For the text-containing cell, return its midpoint in (x, y) coordinate format. 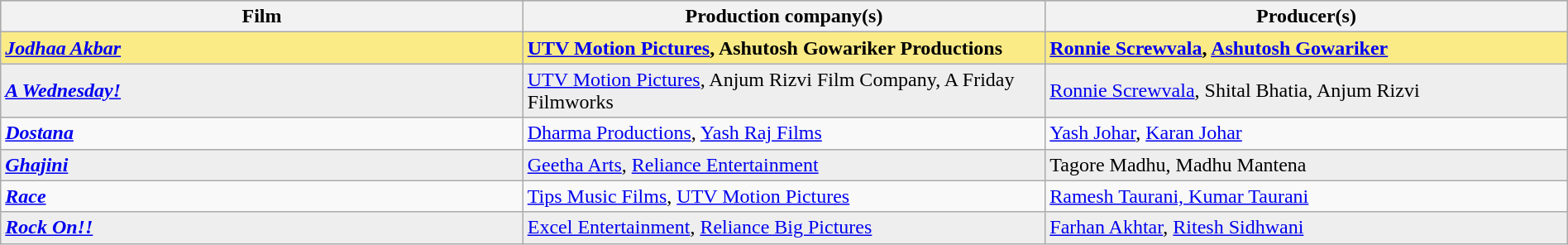
Excel Entertainment, Reliance Big Pictures (784, 228)
UTV Motion Pictures, Ashutosh Gowariker Productions (784, 48)
Production company(s) (784, 17)
Race (262, 196)
Rock On!! (262, 228)
Ronnie Screwvala, Ashutosh Gowariker (1307, 48)
Farhan Akhtar, Ritesh Sidhwani (1307, 228)
Tagore Madhu, Madhu Mantena (1307, 165)
Jodhaa Akbar (262, 48)
Producer(s) (1307, 17)
Dharma Productions, Yash Raj Films (784, 133)
Film (262, 17)
Ronnie Screwvala, Shital Bhatia, Anjum Rizvi (1307, 91)
Dostana (262, 133)
Yash Johar, Karan Johar (1307, 133)
Ghajini (262, 165)
Ramesh Taurani, Kumar Taurani (1307, 196)
UTV Motion Pictures, Anjum Rizvi Film Company, A Friday Filmworks (784, 91)
Geetha Arts, Reliance Entertainment (784, 165)
A Wednesday! (262, 91)
Tips Music Films, UTV Motion Pictures (784, 196)
